For the text-containing cell, return its midpoint in (x, y) coordinate format. 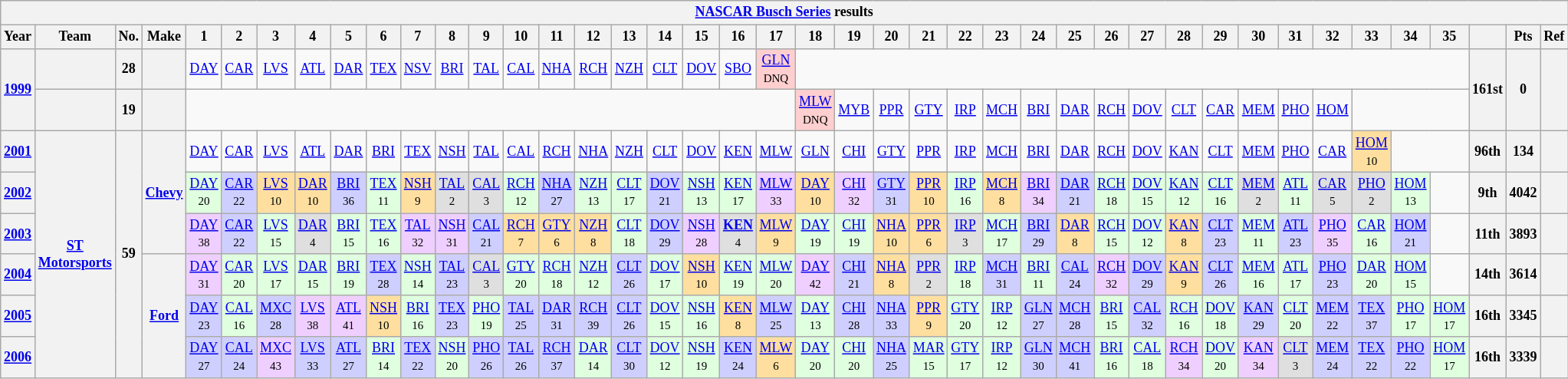
MLW20 (776, 275)
DAY10 (816, 193)
PHO2 (1371, 193)
2 (239, 37)
NHA25 (892, 358)
CLT17 (630, 193)
CAL16 (239, 316)
DOV20 (1221, 358)
MEM24 (1333, 358)
BRI11 (1038, 275)
NZH8 (593, 234)
MCH8 (1002, 193)
IRP16 (965, 193)
5 (348, 37)
21 (929, 37)
29 (1221, 37)
MEM22 (1333, 316)
KAN9 (1184, 275)
BRI19 (348, 275)
MLW33 (776, 193)
MAR15 (929, 358)
MEM11 (1258, 234)
ATL41 (348, 316)
CHI28 (854, 316)
BRI34 (1038, 193)
GLN30 (1038, 358)
DAR15 (313, 275)
NSH9 (417, 193)
3 (276, 37)
16 (738, 37)
DAY31 (204, 275)
NZH13 (593, 193)
NHA27 (557, 193)
KAN29 (1258, 316)
CLT20 (1296, 316)
13 (630, 37)
9 (486, 37)
NHA33 (892, 316)
PHO26 (486, 358)
LVS38 (313, 316)
KAN34 (1258, 358)
BRI29 (1038, 234)
2003 (18, 234)
RCH15 (1112, 234)
KEN4 (738, 234)
TAL23 (452, 275)
NHA10 (892, 234)
LVS10 (276, 193)
CLT3 (1296, 358)
Ref (1554, 37)
MEM16 (1258, 275)
CLT23 (1221, 234)
DOV17 (665, 275)
30 (1258, 37)
CHI32 (854, 193)
MCH17 (1002, 234)
MCH41 (1075, 358)
CAR5 (1333, 193)
CHI19 (854, 234)
DAR20 (1371, 275)
11 (557, 37)
Pts (1523, 37)
DAY38 (204, 234)
14th (1487, 275)
KAN (1184, 151)
2001 (18, 151)
PPR9 (929, 316)
CHI20 (854, 358)
MCH31 (1002, 275)
GTY31 (892, 193)
CHI21 (854, 275)
22 (965, 37)
24 (1038, 37)
PHO22 (1411, 358)
RCH34 (1184, 358)
CLT30 (630, 358)
CHI (854, 151)
PPR10 (929, 193)
DOV21 (665, 193)
18 (816, 37)
27 (1147, 37)
KEN8 (738, 316)
DOV18 (1221, 316)
KAN8 (1184, 234)
KAN12 (1184, 193)
HOM (1333, 110)
14 (665, 37)
Chevy (164, 192)
1 (204, 37)
NSH20 (452, 358)
26 (1112, 37)
MXC28 (276, 316)
17 (776, 37)
34 (1411, 37)
BRI36 (348, 193)
RCH37 (557, 358)
35 (1449, 37)
PPR6 (929, 234)
LVS15 (276, 234)
3345 (1523, 316)
LVS33 (313, 358)
NSH31 (452, 234)
HOM10 (1371, 151)
PHO23 (1333, 275)
PHO17 (1411, 316)
IRP3 (965, 234)
NSH (452, 151)
TEX11 (383, 193)
MEM2 (1258, 193)
SBO (738, 69)
2006 (18, 358)
ATL17 (1296, 275)
LVS17 (276, 275)
161st (1487, 89)
TAL2 (452, 193)
DAR10 (313, 193)
CLT18 (630, 234)
RCH39 (593, 316)
MXC43 (276, 358)
DAY42 (816, 275)
GTY17 (965, 358)
TAL26 (521, 358)
3339 (1523, 358)
TAL32 (417, 234)
MLW25 (776, 316)
GLN (816, 151)
DAR14 (593, 358)
Year (18, 37)
MYB (854, 110)
PPR2 (929, 275)
NSH13 (702, 193)
MLW6 (776, 358)
RCH7 (521, 234)
HOM21 (1411, 234)
33 (1371, 37)
ATL27 (348, 358)
PHO19 (486, 316)
23 (1002, 37)
32 (1333, 37)
CAR16 (1371, 234)
TEX16 (383, 234)
DAY23 (204, 316)
2005 (18, 316)
DAR21 (1075, 193)
12 (593, 37)
GTY6 (557, 234)
6 (383, 37)
3614 (1523, 275)
MLWDNQ (816, 110)
9th (1487, 193)
1999 (18, 89)
TEX23 (452, 316)
CAL18 (1147, 358)
ATL23 (1296, 234)
4042 (1523, 193)
CAR20 (239, 275)
8 (452, 37)
TEX37 (1371, 316)
BRI14 (383, 358)
MLW9 (776, 234)
IRP18 (965, 275)
20 (892, 37)
ST Motorsports (75, 254)
NSH14 (417, 275)
11th (1487, 234)
15 (702, 37)
HOM15 (1411, 275)
25 (1075, 37)
134 (1523, 151)
CAL32 (1147, 316)
59 (129, 254)
HOM13 (1411, 193)
Make (164, 37)
RCH12 (521, 193)
2002 (18, 193)
DAR4 (313, 234)
7 (417, 37)
31 (1296, 37)
DAR8 (1075, 234)
KEN17 (738, 193)
10 (521, 37)
MLW (776, 151)
GLNDNQ (776, 69)
NZH12 (593, 275)
MCH28 (1075, 316)
RCH16 (1184, 316)
GLN27 (1038, 316)
Ford (164, 316)
KEN19 (738, 275)
DAY27 (204, 358)
NHA8 (892, 275)
TAL25 (521, 316)
DAY13 (816, 316)
NSV (417, 69)
No. (129, 37)
RCH32 (1112, 275)
NSH28 (702, 234)
NSH16 (702, 316)
NSH19 (702, 358)
DAR31 (557, 316)
DAY19 (816, 234)
NASCAR Busch Series results (784, 12)
2004 (18, 275)
KEN (738, 151)
CAL21 (486, 234)
Team (75, 37)
4 (313, 37)
TEX28 (383, 275)
KEN24 (738, 358)
0 (1523, 89)
CLT16 (1221, 193)
PHO35 (1333, 234)
96th (1487, 151)
ATL11 (1296, 193)
3893 (1523, 234)
